Identify which cell holds the provided text, then report its [X, Y] central coordinate. 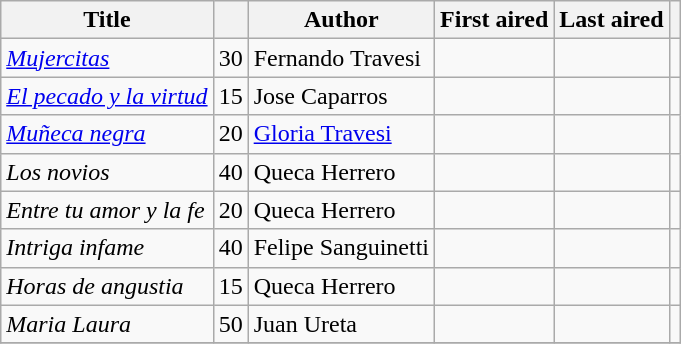
Title [107, 20]
Entre tu amor y la fe [107, 210]
Muñeca negra [107, 134]
Jose Caparros [341, 96]
Fernando Travesi [341, 58]
Intriga infame [107, 248]
Felipe Sanguinetti [341, 248]
Mujercitas [107, 58]
First aired [494, 20]
Los novios [107, 172]
El pecado y la virtud [107, 96]
Gloria Travesi [341, 134]
50 [230, 324]
Juan Ureta [341, 324]
Maria Laura [107, 324]
Horas de angustia [107, 286]
Last aired [612, 20]
Author [341, 20]
30 [230, 58]
